Capture the cell that displays the provided text and extract its (X, Y) central coordinate. 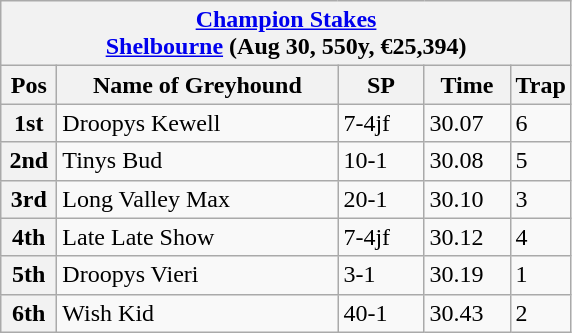
30.10 (467, 199)
1st (29, 123)
1 (540, 275)
40-1 (381, 313)
30.43 (467, 313)
4 (540, 237)
4th (29, 237)
30.07 (467, 123)
3rd (29, 199)
Wish Kid (198, 313)
Time (467, 85)
Name of Greyhound (198, 85)
Tinys Bud (198, 161)
3-1 (381, 275)
Droopys Vieri (198, 275)
2 (540, 313)
6th (29, 313)
Champion Stakes Shelbourne (Aug 30, 550y, €25,394) (286, 34)
Droopys Kewell (198, 123)
Long Valley Max (198, 199)
2nd (29, 161)
Pos (29, 85)
5 (540, 161)
Late Late Show (198, 237)
3 (540, 199)
5th (29, 275)
SP (381, 85)
30.08 (467, 161)
10-1 (381, 161)
Trap (540, 85)
30.19 (467, 275)
20-1 (381, 199)
6 (540, 123)
30.12 (467, 237)
